Locate the cell with the specified text and output its [x, y] center coordinate. 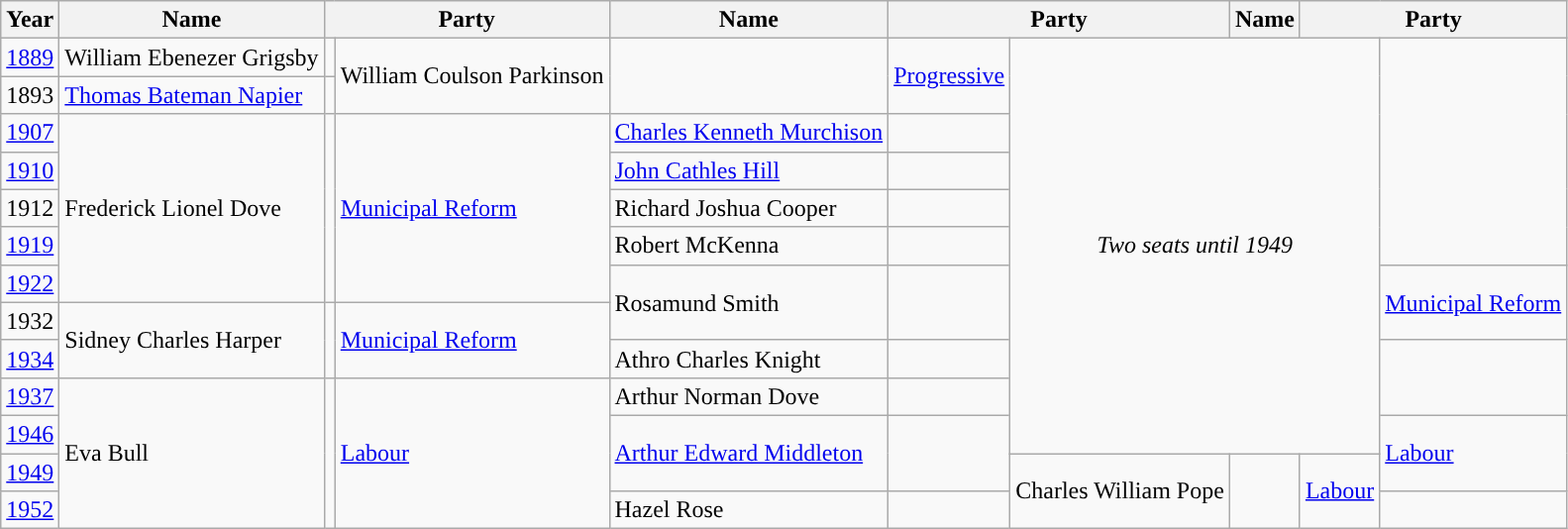
Hazel Rose [749, 510]
1907 [30, 133]
Eva Bull [192, 453]
John Cathles Hill [749, 170]
Two seats until 1949 [1195, 246]
1910 [30, 170]
Sidney Charles Harper [192, 340]
William Ebenezer Grigsby [192, 57]
1932 [30, 321]
1937 [30, 396]
Robert McKenna [749, 246]
Progressive [949, 76]
Charles Kenneth Murchison [749, 133]
1946 [30, 434]
1919 [30, 246]
Rosamund Smith [749, 302]
Charles William Pope [1120, 491]
Frederick Lionel Dove [192, 208]
1889 [30, 57]
Year [30, 20]
Richard Joshua Cooper [749, 208]
Arthur Norman Dove [749, 396]
Thomas Bateman Napier [192, 95]
1949 [30, 473]
1934 [30, 359]
William Coulson Parkinson [471, 76]
1952 [30, 510]
1922 [30, 283]
1893 [30, 95]
Athro Charles Knight [749, 359]
Arthur Edward Middleton [749, 453]
1912 [30, 208]
